Search for the cell housing the specified text and yield its (x, y) center coordinate. 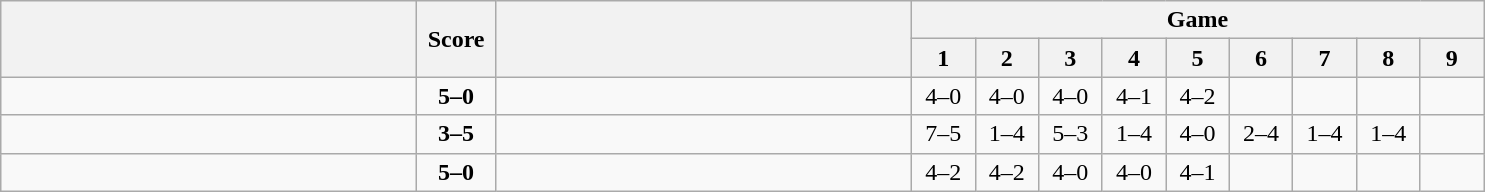
7–5 (943, 134)
4 (1134, 58)
3 (1071, 58)
2–4 (1261, 134)
7 (1325, 58)
1 (943, 58)
8 (1388, 58)
9 (1452, 58)
5–3 (1071, 134)
5 (1198, 58)
Game (1197, 20)
2 (1007, 58)
6 (1261, 58)
3–5 (456, 134)
Score (456, 39)
